Locate the cell with the specified text and output its (x, y) center coordinate. 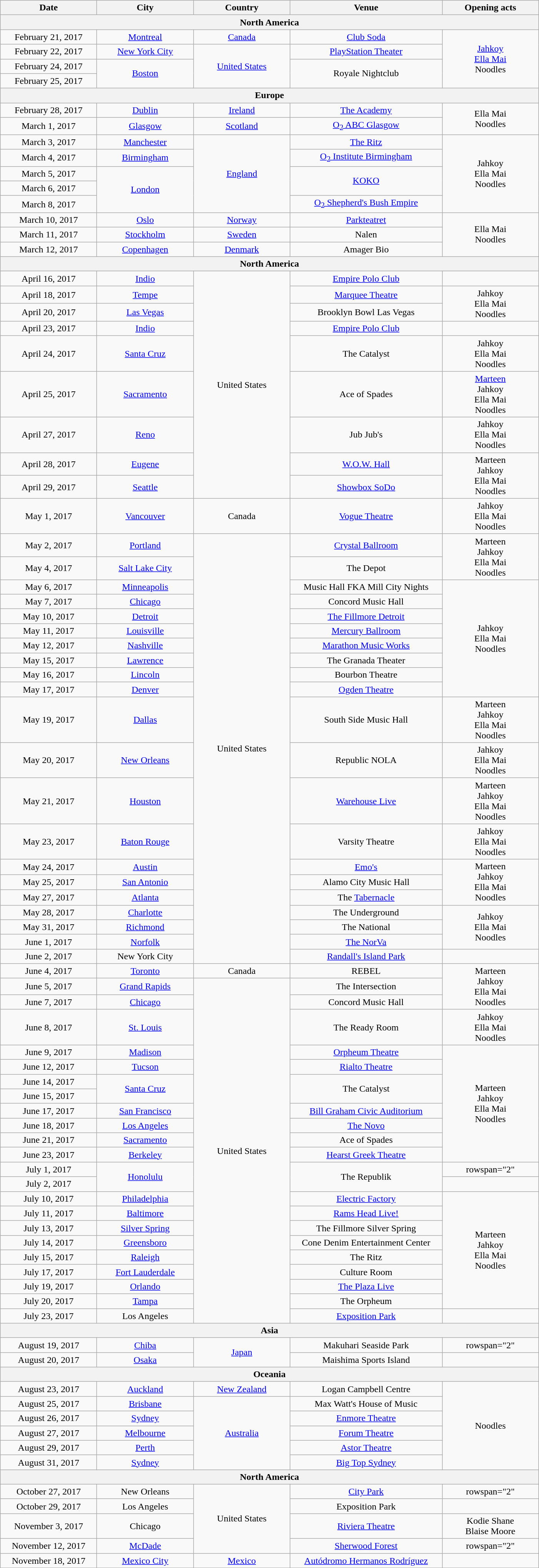
July 20, 2017 (48, 1301)
Amager Bio (366, 249)
Osaka (145, 1360)
Louisville (145, 631)
July 17, 2017 (48, 1272)
May 1, 2017 (48, 516)
The Republik (366, 1177)
O2 Shepherd's Bush Empire (366, 204)
July 11, 2017 (48, 1213)
Stockholm (145, 235)
Rams Head Live! (366, 1213)
Houston (145, 801)
The Granada Theater (366, 660)
Fort Lauderdale (145, 1272)
August 20, 2017 (48, 1360)
June 9, 2017 (48, 1052)
May 2, 2017 (48, 545)
Australia (242, 1433)
May 16, 2017 (48, 675)
February 28, 2017 (48, 110)
March 10, 2017 (48, 220)
Marquee Theatre (366, 295)
May 20, 2017 (48, 760)
May 24, 2017 (48, 867)
May 7, 2017 (48, 601)
June 14, 2017 (48, 1082)
South Side Music Hall (366, 720)
Alamo City Music Hall (366, 882)
KOKO (366, 181)
Brisbane (145, 1404)
March 12, 2017 (48, 249)
Oslo (145, 220)
Scotland (242, 126)
October 27, 2017 (48, 1491)
February 24, 2017 (48, 66)
August 27, 2017 (48, 1433)
Rialto Theatre (366, 1067)
The Orpheum (366, 1301)
Grand Rapids (145, 987)
Makuhari Seaside Park (366, 1345)
The Fillmore Detroit (366, 616)
May 31, 2017 (48, 927)
Republic NOLA (366, 760)
May 23, 2017 (48, 842)
Showbox SoDo (366, 487)
April 18, 2017 (48, 295)
Austin (145, 867)
August 25, 2017 (48, 1404)
W.O.W. Hall (366, 464)
March 11, 2017 (48, 235)
Royale Nightclub (366, 73)
Mexico (242, 1561)
May 17, 2017 (48, 690)
July 19, 2017 (48, 1286)
Eugene (145, 464)
Norway (242, 220)
June 1, 2017 (48, 942)
Marathon Music Works (366, 646)
Mexico City (145, 1561)
June 21, 2017 (48, 1140)
Sweden (242, 235)
Orlando (145, 1286)
March 3, 2017 (48, 142)
Kodie ShaneBlaise Moore (490, 1526)
London (145, 189)
August 23, 2017 (48, 1389)
April 29, 2017 (48, 487)
McDade (145, 1546)
Norfolk (145, 942)
REBEL (366, 971)
Logan Campbell Centre (366, 1389)
Boston (145, 73)
April 27, 2017 (48, 435)
Mercury Ballroom (366, 631)
Denver (145, 690)
Berkeley (145, 1155)
Bourbon Theatre (366, 675)
Charlotte (145, 912)
Baton Rouge (145, 842)
Glasgow (145, 126)
July 10, 2017 (48, 1199)
June 12, 2017 (48, 1067)
New Zealand (242, 1389)
April 23, 2017 (48, 329)
May 12, 2017 (48, 646)
Bill Graham Civic Auditorium (366, 1111)
June 17, 2017 (48, 1111)
Ogden Theatre (366, 690)
May 21, 2017 (48, 801)
Nashville (145, 646)
Randall's Island Park (366, 956)
Auckland (145, 1389)
April 24, 2017 (48, 354)
Autódromo Hermanos Rodríguez (366, 1561)
Country (242, 8)
June 2, 2017 (48, 956)
April 20, 2017 (48, 312)
February 21, 2017 (48, 37)
Denmark (242, 249)
Orpheum Theatre (366, 1052)
Crystal Ballroom (366, 545)
The National (366, 927)
July 23, 2017 (48, 1316)
Las Vegas (145, 312)
The Fillmore Silver Spring (366, 1228)
Opening acts (490, 8)
May 6, 2017 (48, 587)
Jub Jub's (366, 435)
Dallas (145, 720)
Montreal (145, 37)
July 14, 2017 (48, 1242)
June 18, 2017 (48, 1125)
July 1, 2017 (48, 1169)
November 12, 2017 (48, 1546)
The Academy (366, 110)
Varsity Theatre (366, 842)
March 4, 2017 (48, 158)
O2 Institute Birmingham (366, 158)
Dublin (145, 110)
April 25, 2017 (48, 394)
July 13, 2017 (48, 1228)
St. Louis (145, 1027)
The Underground (366, 912)
The Depot (366, 568)
Warehouse Live (366, 801)
Noodles (490, 1426)
City (145, 8)
April 16, 2017 (48, 279)
Greensboro (145, 1242)
Parkteatret (366, 220)
Astor Theatre (366, 1448)
San Antonio (145, 882)
June 4, 2017 (48, 971)
The Tabernacle (366, 897)
Vogue Theatre (366, 516)
November 18, 2017 (48, 1561)
The Ready Room (366, 1027)
Europe (269, 95)
July 15, 2017 (48, 1257)
City Park (366, 1491)
May 15, 2017 (48, 660)
June 8, 2017 (48, 1027)
May 25, 2017 (48, 882)
August 31, 2017 (48, 1462)
The Intersection (366, 987)
Raleigh (145, 1257)
Lincoln (145, 675)
Toronto (145, 971)
June 7, 2017 (48, 1002)
Seattle (145, 487)
The Plaza Live (366, 1286)
Tucson (145, 1067)
Richmond (145, 927)
Cone Denim Entertainment Center (366, 1242)
Hearst Greek Theatre (366, 1155)
April 28, 2017 (48, 464)
Portland (145, 545)
August 26, 2017 (48, 1418)
June 15, 2017 (48, 1096)
May 19, 2017 (48, 720)
Club Soda (366, 37)
May 11, 2017 (48, 631)
Minneapolis (145, 587)
August 19, 2017 (48, 1345)
October 29, 2017 (48, 1506)
PlayStation Theater (366, 52)
Manchester (145, 142)
August 29, 2017 (48, 1448)
March 5, 2017 (48, 174)
Maishima Sports Island (366, 1360)
May 28, 2017 (48, 912)
Asia (269, 1331)
Reno (145, 435)
March 8, 2017 (48, 204)
June 23, 2017 (48, 1155)
Electric Factory (366, 1199)
February 25, 2017 (48, 81)
Silver Spring (145, 1228)
Tempe (145, 295)
Madison (145, 1052)
Vancouver (145, 516)
February 22, 2017 (48, 52)
Atlanta (145, 897)
Big Top Sydney (366, 1462)
June 5, 2017 (48, 987)
March 6, 2017 (48, 188)
England (242, 174)
Emo's (366, 867)
July 2, 2017 (48, 1184)
Date (48, 8)
Ireland (242, 110)
Music Hall FKA Mill City Nights (366, 587)
Lawrence (145, 660)
May 27, 2017 (48, 897)
Forum Theatre (366, 1433)
Copenhagen (145, 249)
The Novo (366, 1125)
November 3, 2017 (48, 1526)
Sherwood Forest (366, 1546)
Max Watt's House of Music (366, 1404)
March 1, 2017 (48, 126)
May 4, 2017 (48, 568)
Culture Room (366, 1272)
The NorVa (366, 942)
Chiba (145, 1345)
Melbourne (145, 1433)
Japan (242, 1353)
San Francisco (145, 1111)
Riviera Theatre (366, 1526)
Brooklyn Bowl Las Vegas (366, 312)
Nalen (366, 235)
Enmore Theatre (366, 1418)
Tampa (145, 1301)
O2 ABC Glasgow (366, 126)
Oceania (269, 1374)
Perth (145, 1448)
May 10, 2017 (48, 616)
Philadelphia (145, 1199)
Honolulu (145, 1177)
Venue (366, 8)
Birmingham (145, 158)
Detroit (145, 616)
Salt Lake City (145, 568)
Baltimore (145, 1213)
